From the cell containing the given text, extract its center point as (X, Y) coordinate. 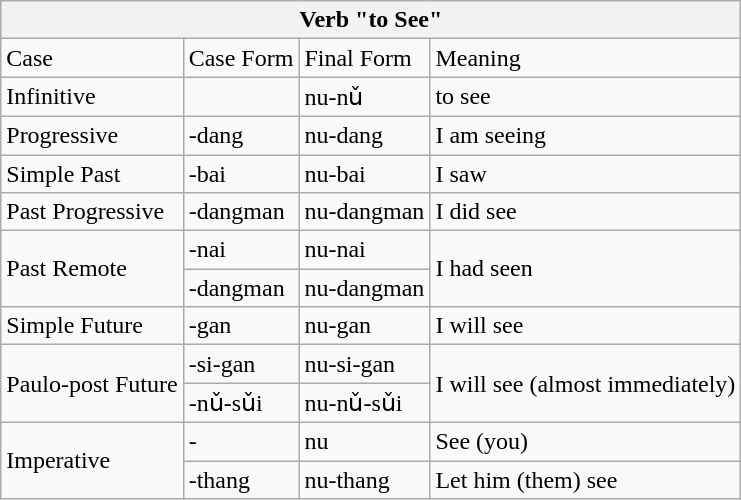
-dang (241, 135)
nu-nǔ-sǔi (364, 403)
-si-gan (241, 364)
-gan (241, 326)
Final Form (364, 58)
-bai (241, 173)
nu-nai (364, 250)
Paulo-post Future (92, 384)
Verb "to See" (371, 20)
nu-nǔ (364, 97)
nu-dang (364, 135)
Let him (them) see (586, 479)
Infinitive (92, 97)
I am seeing (586, 135)
Past Remote (92, 269)
I will see (586, 326)
nu-thang (364, 479)
Imperative (92, 460)
Case (92, 58)
nu-gan (364, 326)
Simple Future (92, 326)
nu-si-gan (364, 364)
-nai (241, 250)
to see (586, 97)
I had seen (586, 269)
nu-bai (364, 173)
Case Form (241, 58)
Simple Past (92, 173)
See (you) (586, 441)
- (241, 441)
Meaning (586, 58)
Progressive (92, 135)
nu (364, 441)
I saw (586, 173)
-thang (241, 479)
-nǔ-sǔi (241, 403)
Past Progressive (92, 212)
I will see (almost immediately) (586, 384)
I did see (586, 212)
